From the cell containing the given text, extract its center point as [x, y] coordinate. 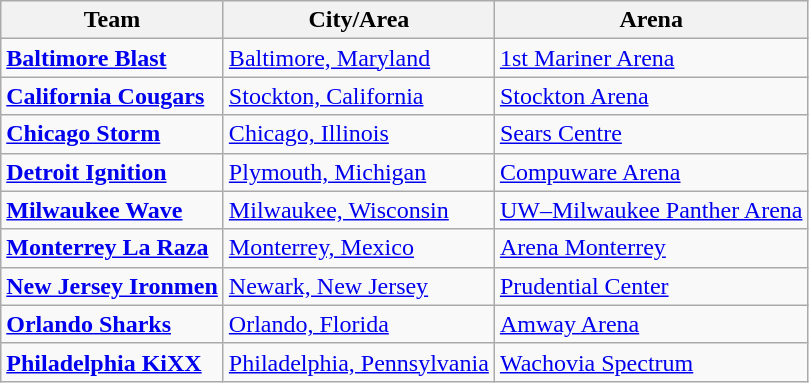
Philadelphia, Pennsylvania [358, 362]
1st Mariner Arena [651, 58]
California Cougars [112, 96]
Wachovia Spectrum [651, 362]
Monterrey, Mexico [358, 248]
Detroit Ignition [112, 172]
Orlando Sharks [112, 324]
Newark, New Jersey [358, 286]
Philadelphia KiXX [112, 362]
Sears Centre [651, 134]
New Jersey Ironmen [112, 286]
Milwaukee Wave [112, 210]
Arena Monterrey [651, 248]
Orlando, Florida [358, 324]
City/Area [358, 20]
Baltimore, Maryland [358, 58]
Milwaukee, Wisconsin [358, 210]
Plymouth, Michigan [358, 172]
Chicago, Illinois [358, 134]
Prudential Center [651, 286]
Team [112, 20]
Stockton Arena [651, 96]
Stockton, California [358, 96]
Amway Arena [651, 324]
UW–Milwaukee Panther Arena [651, 210]
Arena [651, 20]
Chicago Storm [112, 134]
Monterrey La Raza [112, 248]
Baltimore Blast [112, 58]
Compuware Arena [651, 172]
